Find where the given text appears and provide that cell's center as [X, Y] coordinate. 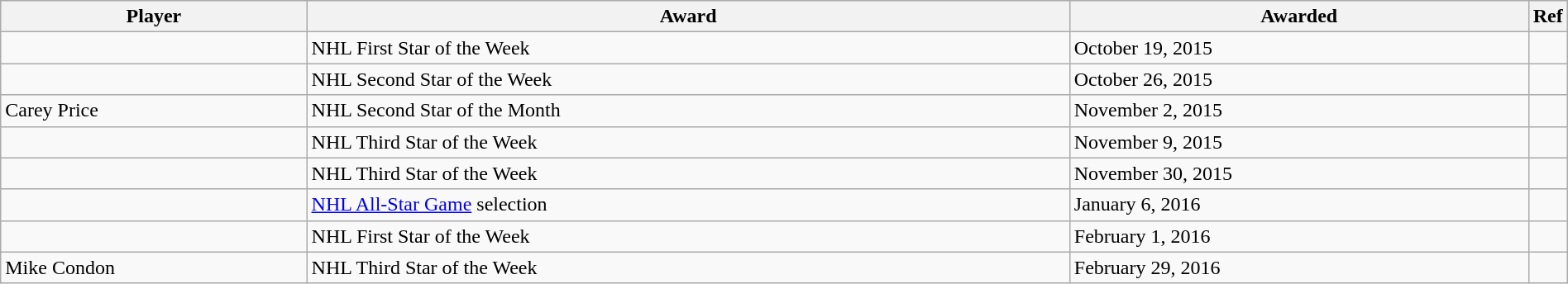
February 29, 2016 [1298, 267]
Awarded [1298, 17]
NHL All-Star Game selection [688, 205]
NHL Second Star of the Week [688, 79]
NHL Second Star of the Month [688, 111]
February 1, 2016 [1298, 236]
Award [688, 17]
Player [154, 17]
Ref [1548, 17]
October 26, 2015 [1298, 79]
Carey Price [154, 111]
November 9, 2015 [1298, 142]
November 30, 2015 [1298, 173]
November 2, 2015 [1298, 111]
October 19, 2015 [1298, 48]
Mike Condon [154, 267]
January 6, 2016 [1298, 205]
